Locate the cell with the specified text and output its [x, y] center coordinate. 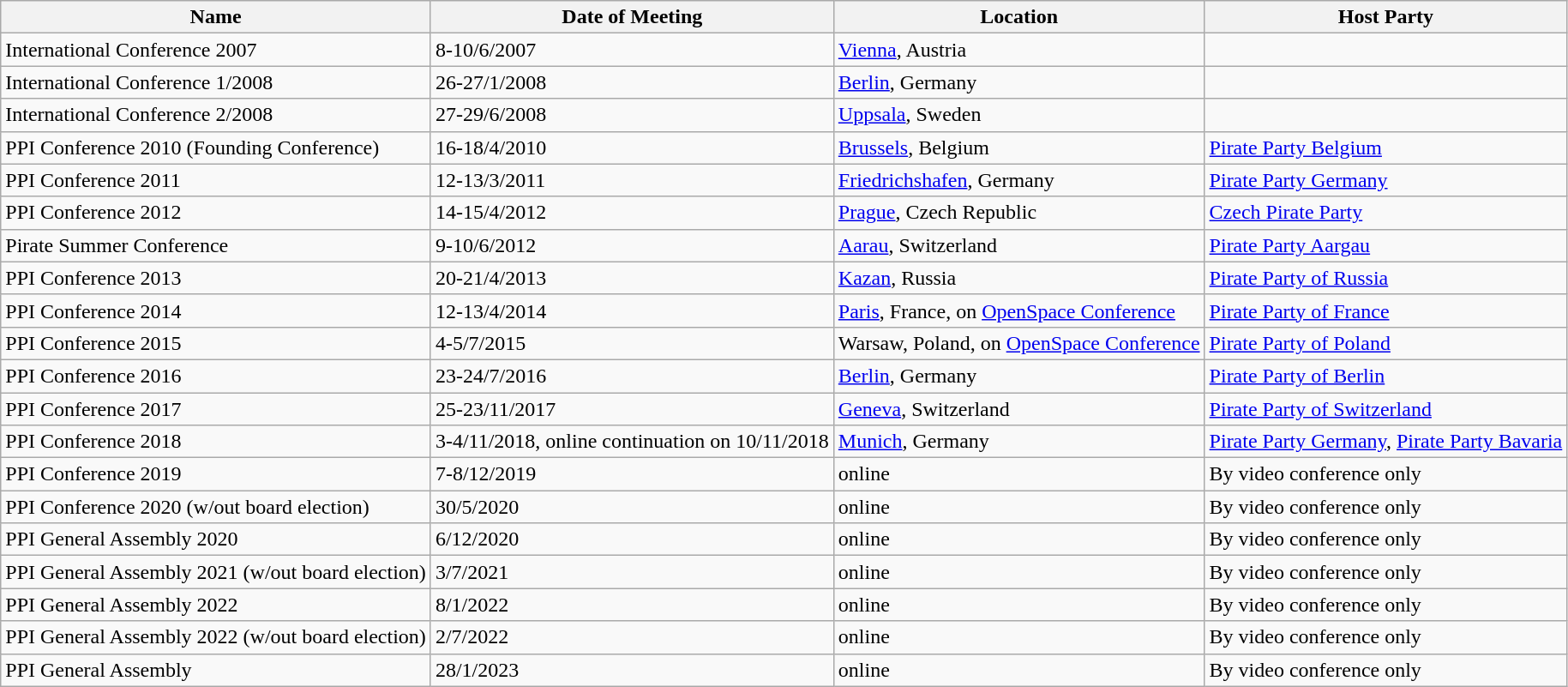
Pirate Summer Conference [216, 245]
20-21/4/2013 [632, 278]
Pirate Party of France [1385, 310]
PPI Conference 2019 [216, 474]
International Conference 1/2008 [216, 82]
Aarau, Switzerland [1018, 245]
International Conference 2/2008 [216, 115]
8/1/2022 [632, 605]
28/1/2023 [632, 670]
Kazan, Russia [1018, 278]
6/12/2020 [632, 539]
PPI Conference 2020 (w/out board election) [216, 507]
Pirate Party Aargau [1385, 245]
Brussels, Belgium [1018, 148]
12-13/4/2014 [632, 310]
4-5/7/2015 [632, 343]
PPI General Assembly 2022 [216, 605]
2/7/2022 [632, 637]
PPI Conference 2015 [216, 343]
Date of Meeting [632, 17]
30/5/2020 [632, 507]
Pirate Party Germany, Pirate Party Bavaria [1385, 442]
3/7/2021 [632, 572]
PPI General Assembly 2022 (w/out board election) [216, 637]
Pirate Party of Russia [1385, 278]
Prague, Czech Republic [1018, 213]
Pirate Party Belgium [1385, 148]
PPI Conference 2012 [216, 213]
Name [216, 17]
8-10/6/2007 [632, 50]
PPI Conference 2016 [216, 376]
Host Party [1385, 17]
Uppsala, Sweden [1018, 115]
Pirate Party of Berlin [1385, 376]
PPI Conference 2010 (Founding Conference) [216, 148]
Vienna, Austria [1018, 50]
23-24/7/2016 [632, 376]
7-8/12/2019 [632, 474]
9-10/6/2012 [632, 245]
12-13/3/2011 [632, 180]
Czech Pirate Party [1385, 213]
PPI General Assembly 2021 (w/out board election) [216, 572]
Pirate Party of Poland [1385, 343]
PPI General Assembly [216, 670]
Geneva, Switzerland [1018, 409]
PPI Conference 2014 [216, 310]
3-4/11/2018, online continuation on 10/11/2018 [632, 442]
26-27/1/2008 [632, 82]
Munich, Germany [1018, 442]
PPI Conference 2013 [216, 278]
International Conference 2007 [216, 50]
Paris, France, on OpenSpace Conference [1018, 310]
16-18/4/2010 [632, 148]
PPI Conference 2011 [216, 180]
Warsaw, Poland, on OpenSpace Conference [1018, 343]
Friedrichshafen, Germany [1018, 180]
PPI General Assembly 2020 [216, 539]
Location [1018, 17]
Pirate Party Germany [1385, 180]
Pirate Party of Switzerland [1385, 409]
14-15/4/2012 [632, 213]
27-29/6/2008 [632, 115]
PPI Conference 2017 [216, 409]
25-23/11/2017 [632, 409]
PPI Conference 2018 [216, 442]
